For the text-containing cell, return its midpoint in (X, Y) coordinate format. 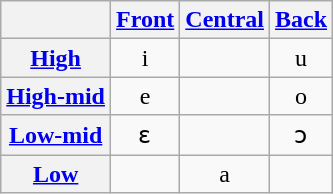
a (225, 173)
High (56, 58)
Central (225, 20)
High-mid (56, 96)
e (146, 96)
Front (146, 20)
i (146, 58)
u (302, 58)
Low (56, 173)
ɛ (146, 135)
o (302, 96)
ɔ (302, 135)
Low-mid (56, 135)
Back (302, 20)
